Capture the cell that displays the provided text and extract its (x, y) central coordinate. 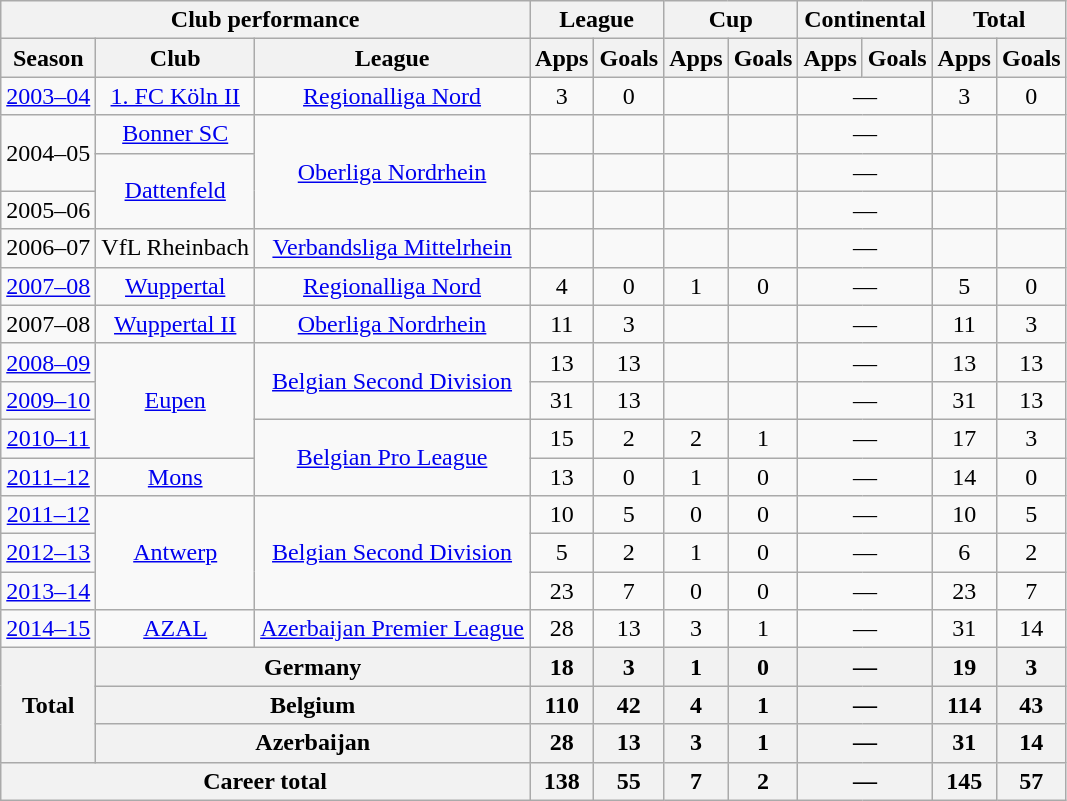
Season (48, 58)
42 (629, 705)
Verbandsliga Mittelrhein (392, 248)
2008–09 (48, 362)
18 (562, 667)
VfL Rheinbach (176, 248)
Club performance (266, 20)
Mons (176, 477)
2009–10 (48, 400)
17 (964, 438)
Antwerp (176, 553)
15 (562, 438)
2006–07 (48, 248)
114 (964, 705)
Germany (313, 667)
1. FC Köln II (176, 96)
Club (176, 58)
Azerbaijan Premier League (392, 629)
Azerbaijan (313, 743)
19 (964, 667)
43 (1031, 705)
2013–14 (48, 591)
2010–11 (48, 438)
2004–05 (48, 153)
2005–06 (48, 210)
145 (964, 781)
Dattenfeld (176, 191)
Wuppertal II (176, 324)
2014–15 (48, 629)
Belgium (313, 705)
138 (562, 781)
Wuppertal (176, 286)
2012–13 (48, 553)
AZAL (176, 629)
Eupen (176, 400)
6 (964, 553)
2003–04 (48, 96)
Career total (266, 781)
Belgian Pro League (392, 457)
Cup (731, 20)
55 (629, 781)
Bonner SC (176, 134)
Continental (865, 20)
57 (1031, 781)
110 (562, 705)
